Search for the cell housing the specified text and yield its [x, y] center coordinate. 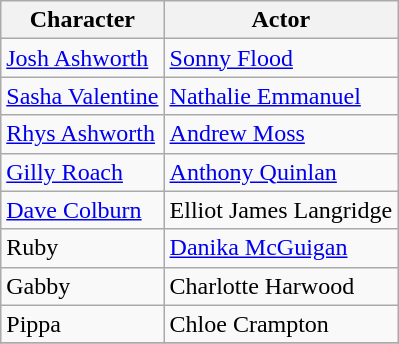
Andrew Moss [281, 134]
Character [82, 20]
Charlotte Harwood [281, 286]
Sasha Valentine [82, 96]
Dave Colburn [82, 210]
Actor [281, 20]
Josh Ashworth [82, 58]
Danika McGuigan [281, 248]
Ruby [82, 248]
Anthony Quinlan [281, 172]
Rhys Ashworth [82, 134]
Chloe Crampton [281, 324]
Pippa [82, 324]
Nathalie Emmanuel [281, 96]
Gilly Roach [82, 172]
Elliot James Langridge [281, 210]
Sonny Flood [281, 58]
Gabby [82, 286]
